Identify which cell holds the provided text, then report its [X, Y] central coordinate. 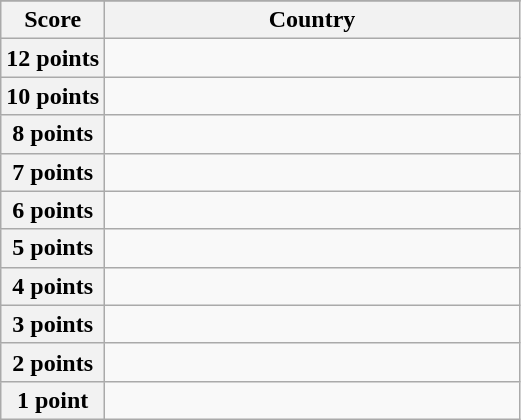
6 points [53, 210]
12 points [53, 58]
5 points [53, 248]
2 points [53, 362]
3 points [53, 324]
Country [312, 20]
7 points [53, 172]
1 point [53, 400]
Score [53, 20]
10 points [53, 96]
4 points [53, 286]
8 points [53, 134]
